Determine the [X, Y] coordinate at the center of the cell enclosing the given text.  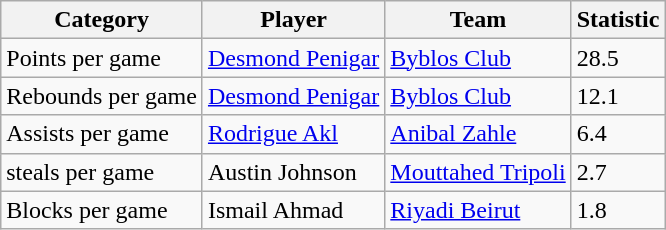
Mouttahed Tripoli [478, 172]
Blocks per game [102, 210]
2.7 [618, 172]
Category [102, 20]
steals per game [102, 172]
Player [293, 20]
Assists per game [102, 134]
Ismail Ahmad [293, 210]
1.8 [618, 210]
28.5 [618, 58]
12.1 [618, 96]
Rebounds per game [102, 96]
Rodrigue Akl [293, 134]
Statistic [618, 20]
Team [478, 20]
Points per game [102, 58]
Riyadi Beirut [478, 210]
Anibal Zahle [478, 134]
Austin Johnson [293, 172]
6.4 [618, 134]
